Detect which cell encompasses the target text, then output its [X, Y] center coordinate. 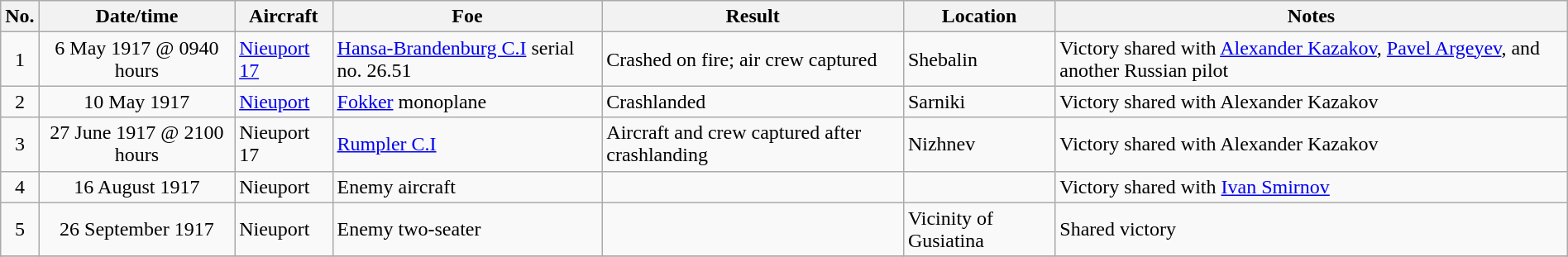
Date/time [136, 17]
1 [20, 59]
Shared victory [1312, 230]
Nizhnev [979, 144]
Shebalin [979, 59]
Crashed on fire; air crew captured [753, 59]
Location [979, 17]
Rumpler C.I [467, 144]
Notes [1312, 17]
10 May 1917 [136, 102]
Sarniki [979, 102]
Aircraft and crew captured after crashlanding [753, 144]
Enemy two-seater [467, 230]
3 [20, 144]
Victory shared with Ivan Smirnov [1312, 187]
Aircraft [284, 17]
6 May 1917 @ 0940 hours [136, 59]
16 August 1917 [136, 187]
26 September 1917 [136, 230]
5 [20, 230]
Enemy aircraft [467, 187]
Foe [467, 17]
Fokker monoplane [467, 102]
Crashlanded [753, 102]
27 June 1917 @ 2100 hours [136, 144]
Result [753, 17]
4 [20, 187]
Hansa-Brandenburg C.I serial no. 26.51 [467, 59]
Vicinity of Gusiatina [979, 230]
Victory shared with Alexander Kazakov, Pavel Argeyev, and another Russian pilot [1312, 59]
No. [20, 17]
2 [20, 102]
